Detect which cell encompasses the target text, then output its (x, y) center coordinate. 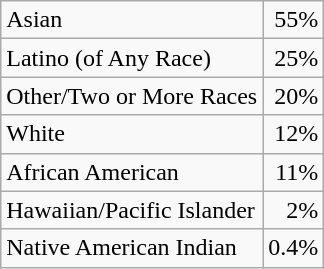
African American (132, 172)
White (132, 134)
Asian (132, 20)
Hawaiian/Pacific Islander (132, 210)
0.4% (294, 248)
25% (294, 58)
12% (294, 134)
Native American Indian (132, 248)
Latino (of Any Race) (132, 58)
11% (294, 172)
55% (294, 20)
20% (294, 96)
2% (294, 210)
Other/Two or More Races (132, 96)
